Search for the cell housing the specified text and yield its [X, Y] center coordinate. 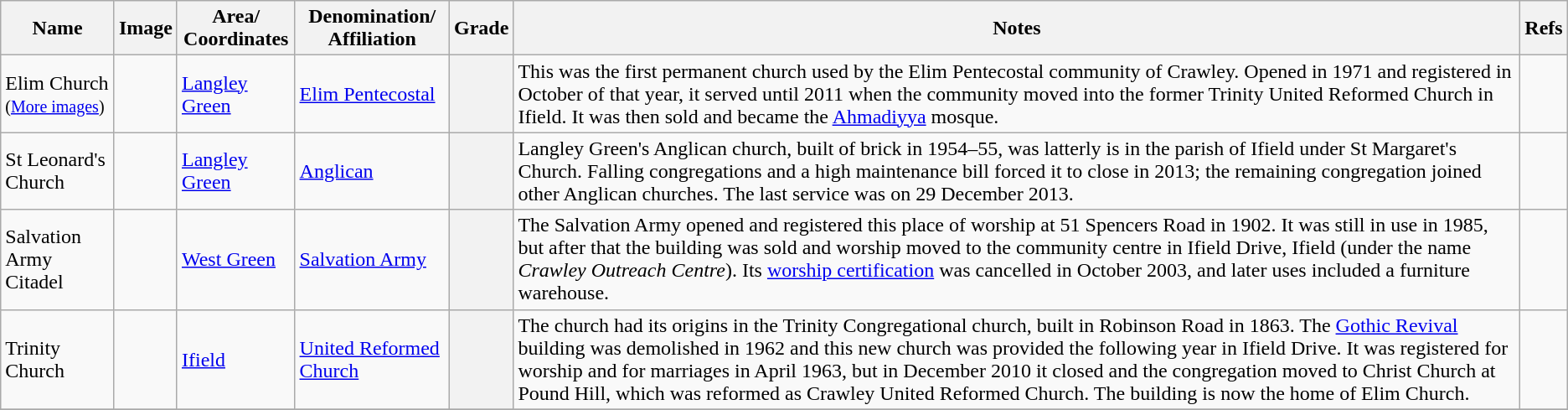
United Reformed Church [372, 359]
Elim Pentecostal [372, 94]
Anglican [372, 171]
Notes [1017, 29]
Area/Coordinates [236, 29]
Ifield [236, 359]
Salvation Army Citadel [58, 260]
Name [58, 29]
St Leonard's Church [58, 171]
Grade [482, 29]
Denomination/Affiliation [372, 29]
Image [146, 29]
Trinity Church [58, 359]
Elim Church(More images) [58, 94]
Salvation Army [372, 260]
West Green [236, 260]
Refs [1544, 29]
